From the cell containing the given text, extract its center point as [X, Y] coordinate. 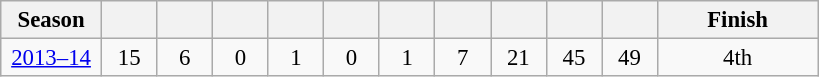
49 [630, 58]
15 [129, 58]
45 [574, 58]
6 [185, 58]
4th [738, 58]
21 [518, 58]
7 [463, 58]
Finish [738, 20]
Season [52, 20]
2013–14 [52, 58]
